Identify which cell holds the provided text, then report its [x, y] central coordinate. 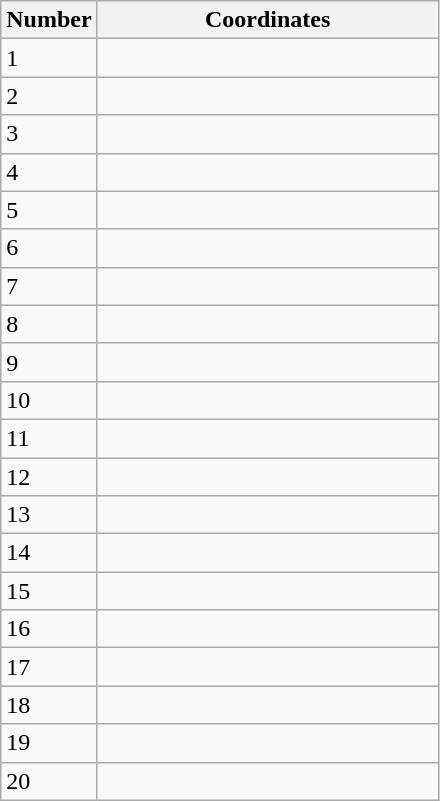
1 [49, 58]
20 [49, 781]
4 [49, 172]
15 [49, 591]
7 [49, 286]
9 [49, 362]
Coordinates [268, 20]
Number [49, 20]
14 [49, 553]
5 [49, 210]
10 [49, 400]
2 [49, 96]
17 [49, 667]
3 [49, 134]
19 [49, 743]
11 [49, 438]
13 [49, 515]
6 [49, 248]
12 [49, 477]
8 [49, 324]
18 [49, 705]
16 [49, 629]
